Capture the cell that displays the provided text and extract its (x, y) central coordinate. 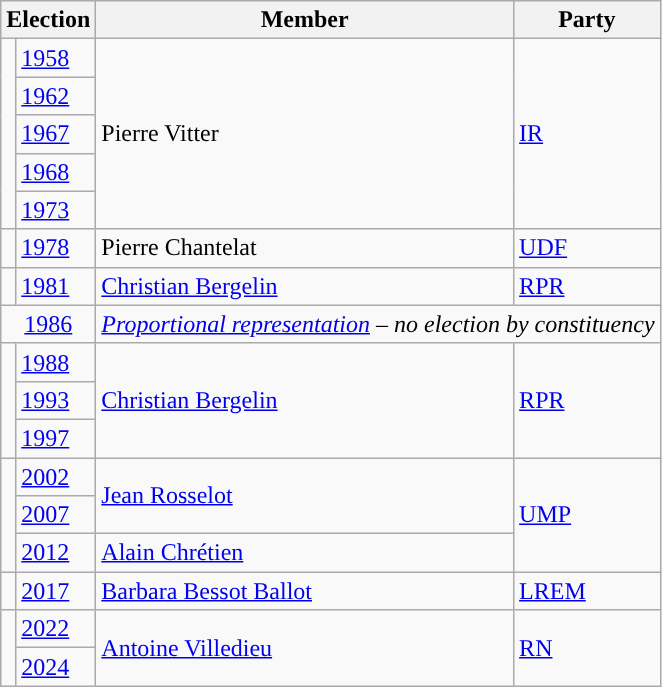
Member (305, 20)
UDF (588, 248)
1958 (56, 58)
1973 (56, 210)
Alain Chrétien (305, 553)
1968 (56, 172)
Barbara Bessot Ballot (305, 591)
IR (588, 134)
1988 (56, 362)
2012 (56, 553)
Pierre Chantelat (305, 248)
1986 (48, 324)
1978 (56, 248)
Proportional representation – no election by constituency (378, 324)
UMP (588, 515)
Pierre Vitter (305, 134)
2007 (56, 515)
RN (588, 648)
1993 (56, 400)
2017 (56, 591)
2022 (56, 629)
1997 (56, 438)
Election (48, 20)
1967 (56, 134)
2002 (56, 477)
Antoine Villedieu (305, 648)
Party (588, 20)
2024 (56, 667)
1981 (56, 286)
Jean Rosselot (305, 496)
LREM (588, 591)
1962 (56, 96)
